Pinpoint the cell where the given text exists, returning its (X, Y) midpoint coordinate. 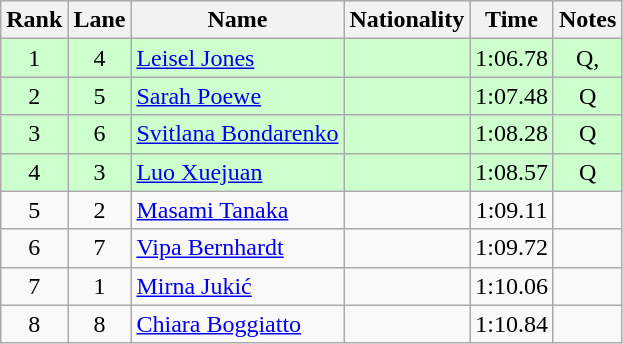
Masami Tanaka (238, 210)
1:10.84 (512, 324)
Name (238, 20)
Leisel Jones (238, 58)
Lane (100, 20)
Sarah Poewe (238, 96)
1:09.11 (512, 210)
Rank (34, 20)
Svitlana Bondarenko (238, 134)
Q, (587, 58)
Notes (587, 20)
Time (512, 20)
1:10.06 (512, 286)
1:09.72 (512, 248)
Chiara Boggiatto (238, 324)
1:08.28 (512, 134)
Luo Xuejuan (238, 172)
1:06.78 (512, 58)
Vipa Bernhardt (238, 248)
Nationality (407, 20)
1:07.48 (512, 96)
Mirna Jukić (238, 286)
1:08.57 (512, 172)
